Scan for the cell matching the given text and deliver its (x, y) coordinate at center. 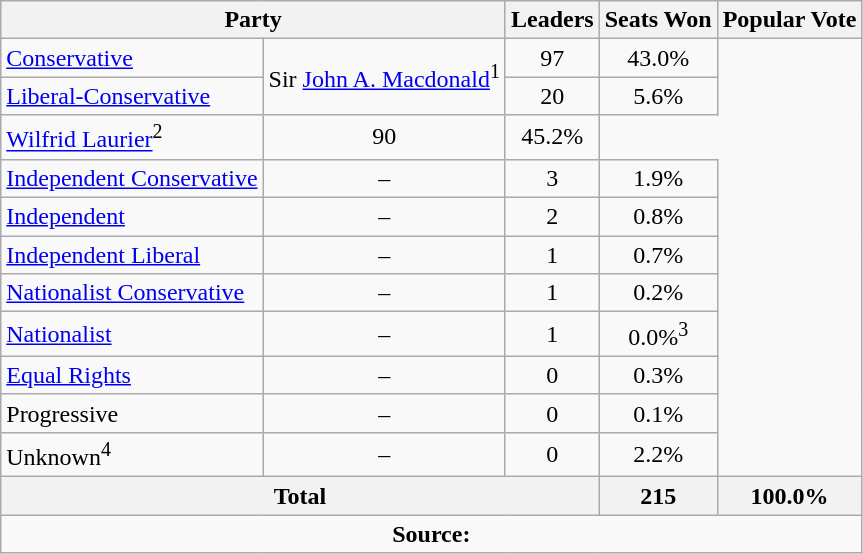
100.0% (790, 496)
1.9% (658, 178)
Liberal-Conservative (132, 96)
Independent (132, 217)
Leaders (552, 20)
Equal Rights (132, 375)
Unknown4 (132, 454)
2 (552, 217)
90 (384, 138)
0.8% (658, 217)
Sir John A. Macdonald1 (384, 77)
Source: (432, 534)
Wilfrid Laurier2 (132, 138)
Party (254, 20)
45.2% (552, 138)
0.1% (658, 413)
0.2% (658, 293)
Progressive (132, 413)
Nationalist (132, 334)
Seats Won (658, 20)
215 (658, 496)
0.7% (658, 255)
3 (552, 178)
Independent Conservative (132, 178)
2.2% (658, 454)
97 (552, 58)
20 (552, 96)
Independent Liberal (132, 255)
Total (300, 496)
Nationalist Conservative (132, 293)
Popular Vote (790, 20)
0.3% (658, 375)
43.0% (658, 58)
5.6% (658, 96)
Conservative (132, 58)
0.0%3 (658, 334)
